Provide the (x, y) coordinate of the cell's center where the given text is located.  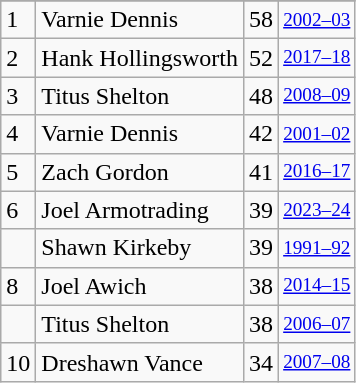
34 (262, 362)
2014–15 (317, 286)
58 (262, 20)
1991–92 (317, 248)
2017–18 (317, 58)
2001–02 (317, 134)
2008–09 (317, 96)
2007–08 (317, 362)
Hank Hollingsworth (140, 58)
42 (262, 134)
52 (262, 58)
5 (18, 172)
Joel Awich (140, 286)
8 (18, 286)
10 (18, 362)
Dreshawn Vance (140, 362)
41 (262, 172)
4 (18, 134)
Shawn Kirkeby (140, 248)
1 (18, 20)
2002–03 (317, 20)
2016–17 (317, 172)
2023–24 (317, 210)
48 (262, 96)
3 (18, 96)
6 (18, 210)
2006–07 (317, 324)
Zach Gordon (140, 172)
Joel Armotrading (140, 210)
2 (18, 58)
